Identify which cell holds the provided text, then report its [X, Y] central coordinate. 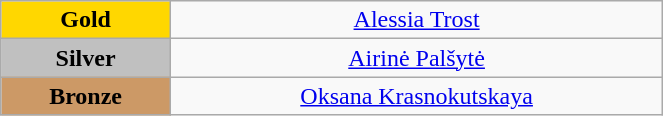
Oksana Krasnokutskaya [416, 96]
Alessia Trost [416, 20]
Gold [86, 20]
Airinė Palšytė [416, 58]
Bronze [86, 96]
Silver [86, 58]
